Find where the given text appears and provide that cell's center as [X, Y] coordinate. 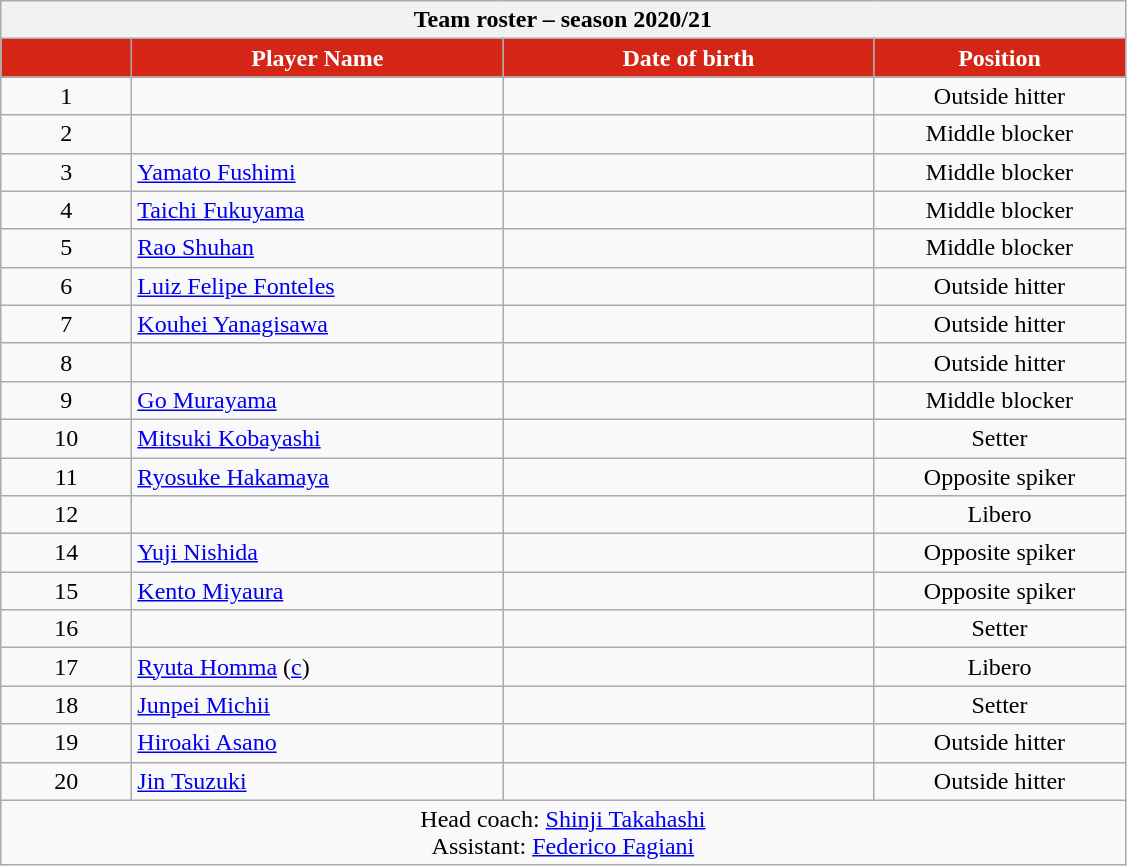
2 [66, 134]
4 [66, 210]
Ryuta Homma (c) [318, 667]
19 [66, 743]
17 [66, 667]
6 [66, 286]
Rao Shuhan [318, 248]
Junpei Michii [318, 705]
Hiroaki Asano [318, 743]
15 [66, 591]
Date of birth [688, 58]
Luiz Felipe Fonteles [318, 286]
Mitsuki Kobayashi [318, 438]
Yuji Nishida [318, 553]
18 [66, 705]
20 [66, 781]
Head coach: Shinji TakahashiAssistant: Federico Fagiani [563, 832]
12 [66, 515]
Player Name [318, 58]
14 [66, 553]
Jin Tsuzuki [318, 781]
16 [66, 629]
Taichi Fukuyama [318, 210]
Team roster – season 2020/21 [563, 20]
Kouhei Yanagisawa [318, 324]
10 [66, 438]
9 [66, 400]
Go Murayama [318, 400]
5 [66, 248]
3 [66, 172]
Kento Miyaura [318, 591]
Yamato Fushimi [318, 172]
11 [66, 477]
1 [66, 96]
7 [66, 324]
8 [66, 362]
Ryosuke Hakamaya [318, 477]
Position [1000, 58]
